Scan for the cell matching the given text and deliver its [X, Y] coordinate at center. 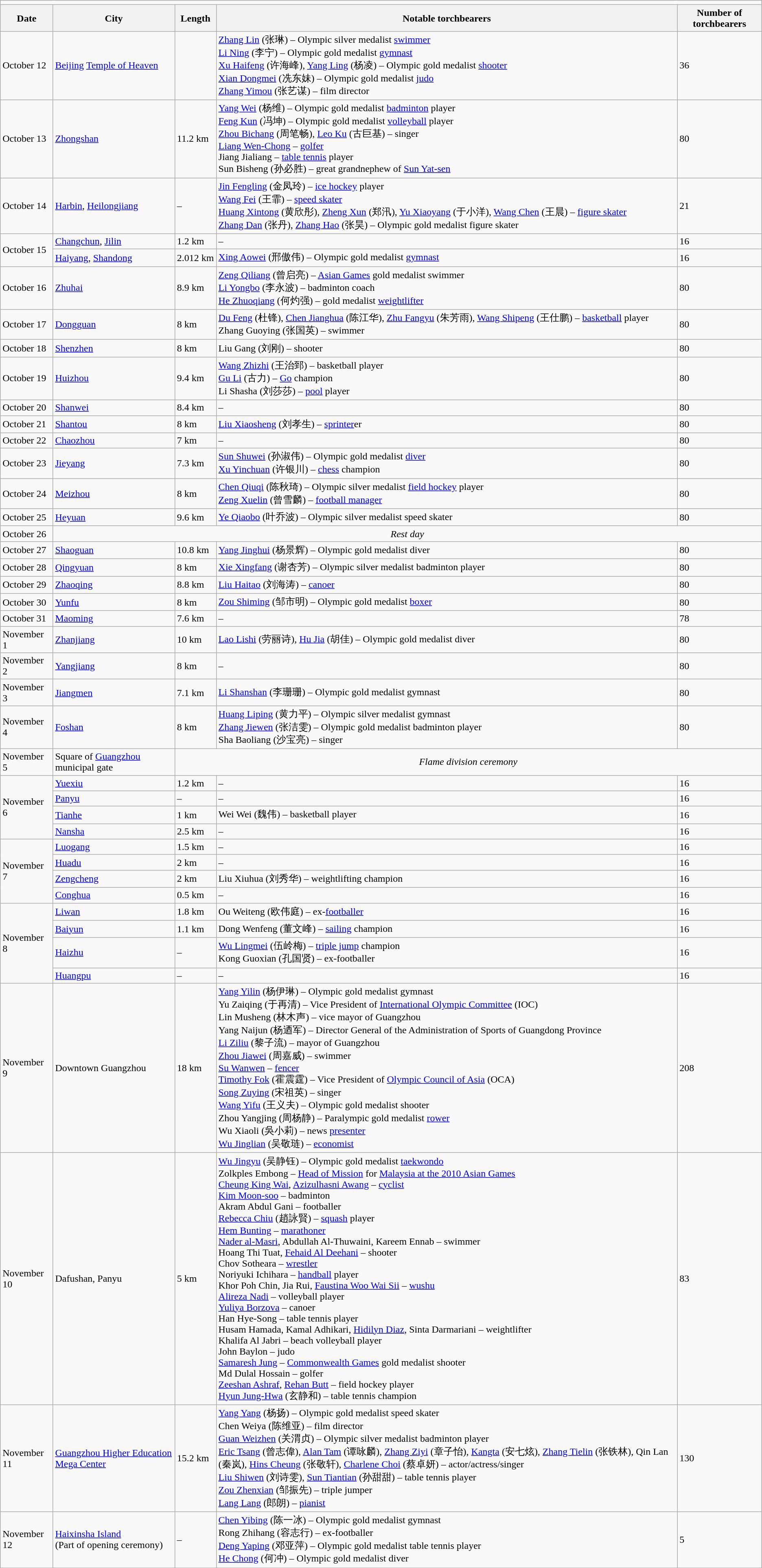
Number of torchbearers [720, 18]
9.4 km [195, 378]
7.6 km [195, 619]
Liu Xiaosheng (刘孝生) – sprinterer [447, 424]
5 [720, 1539]
8.4 km [195, 408]
Changchun, Jilin [114, 242]
October 16 [27, 288]
October 23 [27, 463]
Length [195, 18]
Huizhou [114, 378]
October 29 [27, 585]
83 [720, 1279]
21 [720, 205]
Jiangmen [114, 692]
Downtown Guangzhou [114, 1068]
Nansha [114, 831]
Liwan [114, 911]
Lao Lishi (劳丽诗), Hu Jia (胡佳) – Olympic gold medalist diver [447, 639]
Zengcheng [114, 879]
October 18 [27, 349]
Liu Haitao (刘海涛) – canoer [447, 585]
Foshan [114, 727]
Qingyuan [114, 568]
Yuexiu [114, 783]
Conghua [114, 895]
October 24 [27, 494]
Notable torchbearers [447, 18]
Liu Gang (刘刚) – shooter [447, 349]
8.9 km [195, 288]
Shaoguan [114, 550]
Wang Zhizhi (王治郅) – basketball player Gu Li (古力) – Go champion Li Shasha (刘莎莎) – pool player [447, 378]
78 [720, 619]
0.5 km [195, 895]
Shantou [114, 424]
1.8 km [195, 911]
Zhanjiang [114, 639]
Haiyang, Shandong [114, 258]
November 2 [27, 666]
Wu Lingmei (伍岭梅) – triple jump champion Kong Guoxian (孔国贤) – ex-footballer [447, 953]
Harbin, Heilongjiang [114, 205]
Meizhou [114, 494]
Haizhu [114, 953]
Beijing Temple of Heaven [114, 66]
Square of Guangzhou municipal gate [114, 762]
Dafushan, Panyu [114, 1279]
1.5 km [195, 847]
Jieyang [114, 463]
7.3 km [195, 463]
7.1 km [195, 692]
November 12 [27, 1539]
October 17 [27, 325]
Ye Qiaobo (叶乔波) – Olympic silver medalist speed skater [447, 517]
Haixinsha Island (Part of opening ceremony) [114, 1539]
November 11 [27, 1458]
Huadu [114, 862]
10.8 km [195, 550]
130 [720, 1458]
November 3 [27, 692]
October 28 [27, 568]
2.012 km [195, 258]
Sun Shuwei (孙淑伟) – Olympic gold medalist diver Xu Yinchuan (许银川) – chess champion [447, 463]
Luogang [114, 847]
Yangjiang [114, 666]
Xing Aowei (邢傲伟) – Olympic gold medalist gymnast [447, 258]
October 14 [27, 205]
November 4 [27, 727]
Dongguan [114, 325]
Xie Xingfang (谢杏芳) – Olympic silver medalist badminton player [447, 568]
8.8 km [195, 585]
Li Shanshan (李珊珊) – Olympic gold medalist gymnast [447, 692]
5 km [195, 1279]
9.6 km [195, 517]
Zhuhai [114, 288]
7 km [195, 441]
Heyuan [114, 517]
Dong Wenfeng (董文峰) – sailing champion [447, 929]
Tianhe [114, 815]
November 7 [27, 871]
Liu Xiuhua (刘秀华) – weightlifting champion [447, 879]
11.2 km [195, 138]
Shenzhen [114, 349]
October 25 [27, 517]
October 15 [27, 250]
City [114, 18]
Wei Wei (魏伟) – basketball player [447, 815]
Ou Weiteng (欧伟庭) – ex-footballer [447, 911]
15.2 km [195, 1458]
Panyu [114, 799]
Du Feng (杜锋), Chen Jianghua (陈江华), Zhu Fangyu (朱芳雨), Wang Shipeng (王仕鹏) – basketball playerZhang Guoying (张国英) – swimmer [447, 325]
October 31 [27, 619]
Zeng Qiliang (曾启亮) – Asian Games gold medalist swimmer Li Yongbo (李永波) – badminton coach He Zhuoqiang (何灼强) – gold medalist weightlifter [447, 288]
Guangzhou Higher Education Mega Center [114, 1458]
36 [720, 66]
October 27 [27, 550]
Rest day [407, 534]
October 26 [27, 534]
November 1 [27, 639]
1 km [195, 815]
Zou Shiming (邹市明) – Olympic gold medalist boxer [447, 602]
Maoming [114, 619]
Yunfu [114, 602]
Zhongshan [114, 138]
November 9 [27, 1068]
Chen Qiuqi (陈秋琦) – Olympic silver medalist field hockey player Zeng Xuelin (曾雪麟) – football manager [447, 494]
1.1 km [195, 929]
Yang Jinghui (杨景辉) – Olympic gold medalist diver [447, 550]
November 8 [27, 943]
October 12 [27, 66]
18 km [195, 1068]
Flame division ceremony [468, 762]
Shanwei [114, 408]
208 [720, 1068]
October 30 [27, 602]
2.5 km [195, 831]
October 22 [27, 441]
November 6 [27, 807]
10 km [195, 639]
Huangpu [114, 975]
Baiyun [114, 929]
November 10 [27, 1279]
October 19 [27, 378]
October 13 [27, 138]
Date [27, 18]
Huang Liping (黄力平) – Olympic silver medalist gymnast Zhang Jiewen (张洁雯) – Olympic gold medalist badminton player Sha Baoliang (沙宝亮) – singer [447, 727]
November 5 [27, 762]
Zhaoqing [114, 585]
October 20 [27, 408]
October 21 [27, 424]
Chaozhou [114, 441]
